Output the [x, y] coordinate of the center of the cell containing the given text.  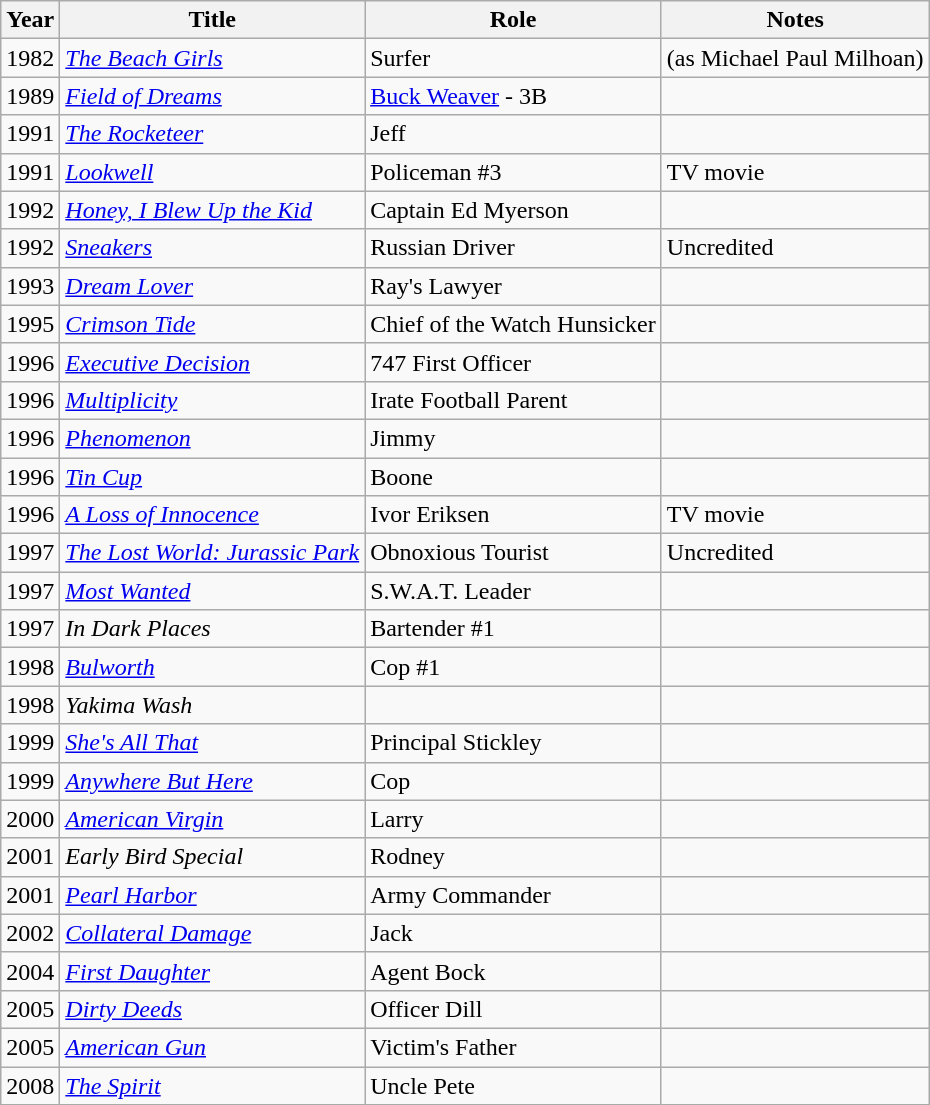
Tin Cup [212, 477]
Jack [514, 933]
Ivor Eriksen [514, 515]
Lookwell [212, 172]
Agent Bock [514, 971]
Field of Dreams [212, 96]
Collateral Damage [212, 933]
Year [30, 20]
1982 [30, 58]
Phenomenon [212, 438]
S.W.A.T. Leader [514, 591]
Jimmy [514, 438]
Captain Ed Myerson [514, 210]
Crimson Tide [212, 324]
American Virgin [212, 819]
Anywhere But Here [212, 781]
Executive Decision [212, 362]
747 First Officer [514, 362]
Dream Lover [212, 286]
Officer Dill [514, 1009]
Cop [514, 781]
Buck Weaver - 3B [514, 96]
The Lost World: Jurassic Park [212, 553]
(as Michael Paul Milhoan) [795, 58]
Boone [514, 477]
Bulworth [212, 667]
First Daughter [212, 971]
Sneakers [212, 248]
Victim's Father [514, 1047]
1989 [30, 96]
Dirty Deeds [212, 1009]
Ray's Lawyer [514, 286]
Uncle Pete [514, 1085]
1995 [30, 324]
The Spirit [212, 1085]
Notes [795, 20]
2000 [30, 819]
Most Wanted [212, 591]
2002 [30, 933]
Honey, I Blew Up the Kid [212, 210]
In Dark Places [212, 629]
Cop #1 [514, 667]
Surfer [514, 58]
Bartender #1 [514, 629]
She's All That [212, 743]
Larry [514, 819]
Yakima Wash [212, 705]
American Gun [212, 1047]
1993 [30, 286]
Policeman #3 [514, 172]
Pearl Harbor [212, 895]
Rodney [514, 857]
2004 [30, 971]
Russian Driver [514, 248]
The Beach Girls [212, 58]
2008 [30, 1085]
Obnoxious Tourist [514, 553]
Title [212, 20]
Multiplicity [212, 400]
A Loss of Innocence [212, 515]
Irate Football Parent [514, 400]
The Rocketeer [212, 134]
Jeff [514, 134]
Early Bird Special [212, 857]
Chief of the Watch Hunsicker [514, 324]
Role [514, 20]
Army Commander [514, 895]
Principal Stickley [514, 743]
